For the text-containing cell, return its midpoint in [X, Y] coordinate format. 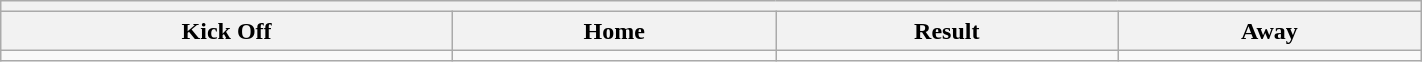
Result [947, 31]
Away [1270, 31]
Kick Off [227, 31]
Home [614, 31]
